From the cell containing the given text, extract its center point as [x, y] coordinate. 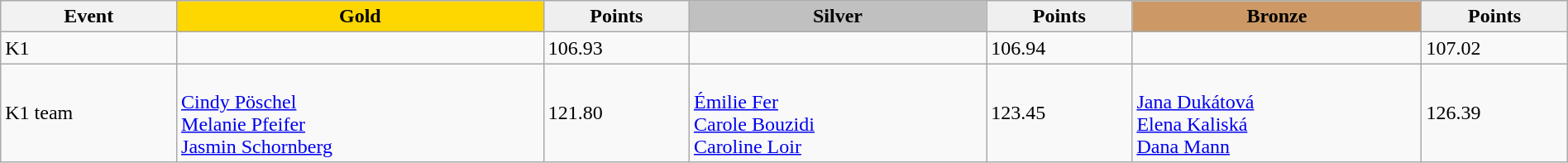
K1 [89, 48]
K1 team [89, 113]
Bronze [1277, 17]
Silver [837, 17]
121.80 [616, 113]
107.02 [1494, 48]
Émilie FerCarole BouzidiCaroline Loir [837, 113]
106.94 [1059, 48]
106.93 [616, 48]
Cindy PöschelMelanie PfeiferJasmin Schornberg [361, 113]
Event [89, 17]
Jana DukátováElena KaliskáDana Mann [1277, 113]
Gold [361, 17]
123.45 [1059, 113]
126.39 [1494, 113]
